Find where the given text appears and provide that cell's center as [X, Y] coordinate. 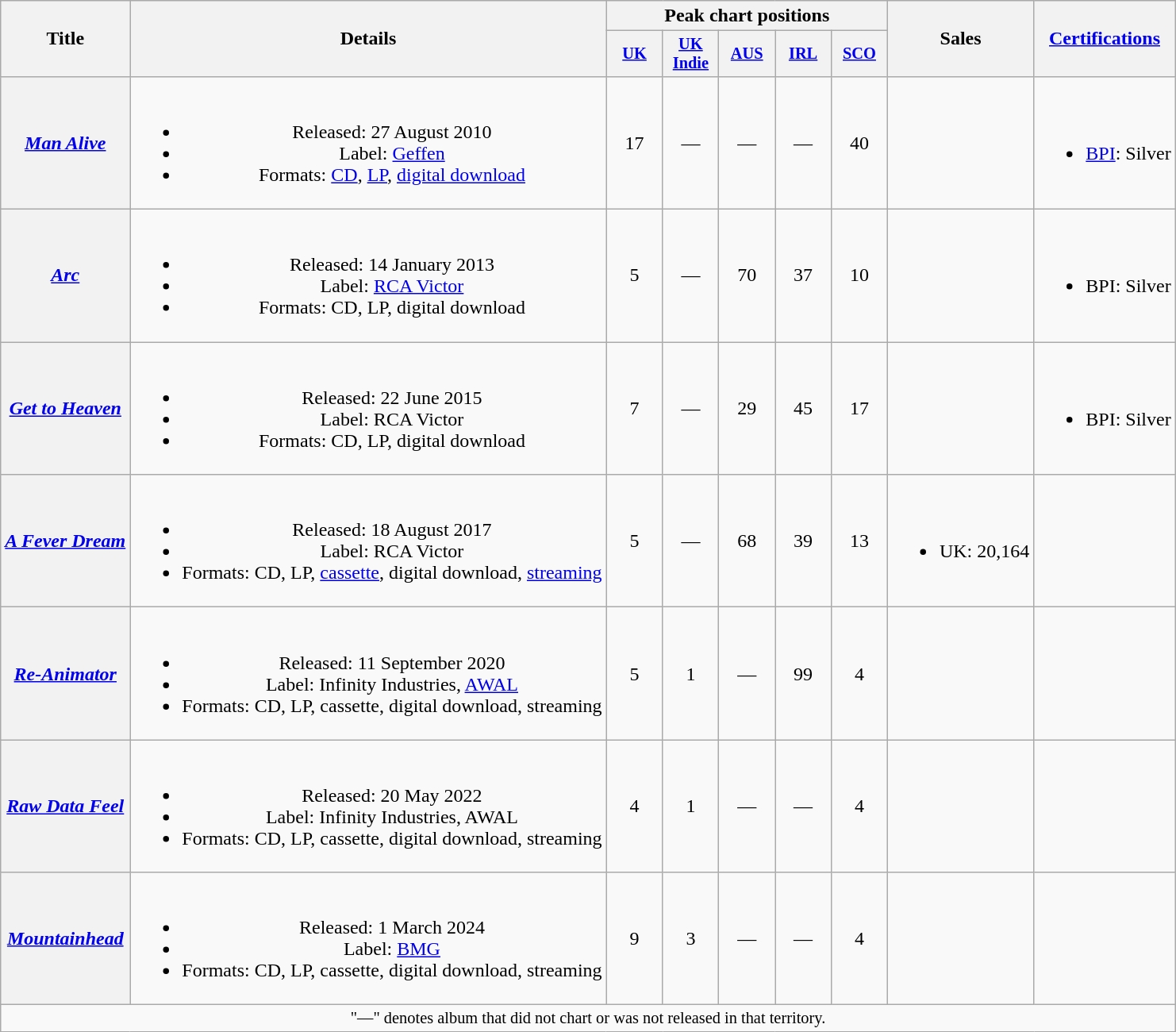
29 [747, 408]
UK: 20,164 [960, 541]
99 [803, 673]
45 [803, 408]
13 [860, 541]
"—" denotes album that did not chart or was not released in that territory. [588, 1019]
Mountainhead [65, 938]
Certifications [1105, 39]
Get to Heaven [65, 408]
40 [860, 143]
A Fever Dream [65, 541]
70 [747, 276]
10 [860, 276]
3 [690, 938]
Raw Data Feel [65, 807]
Man Alive [65, 143]
Arc [65, 276]
IRL [803, 54]
Released: 11 September 2020Label: Infinity Industries, AWALFormats: CD, LP, cassette, digital download, streaming [368, 673]
Re-Animator [65, 673]
9 [635, 938]
68 [747, 541]
Released: 14 January 2013Label: RCA VictorFormats: CD, LP, digital download [368, 276]
Released: 1 March 2024Label: BMGFormats: CD, LP, cassette, digital download, streaming [368, 938]
UK [635, 54]
Released: 22 June 2015Label: RCA VictorFormats: CD, LP, digital download [368, 408]
39 [803, 541]
UKIndie [690, 54]
SCO [860, 54]
AUS [747, 54]
Title [65, 39]
Peak chart positions [747, 16]
Released: 20 May 2022Label: Infinity Industries, AWALFormats: CD, LP, cassette, digital download, streaming [368, 807]
Sales [960, 39]
7 [635, 408]
Released: 27 August 2010Label: GeffenFormats: CD, LP, digital download [368, 143]
Details [368, 39]
Released: 18 August 2017Label: RCA VictorFormats: CD, LP, cassette, digital download, streaming [368, 541]
37 [803, 276]
